Detect which cell encompasses the target text, then output its (X, Y) center coordinate. 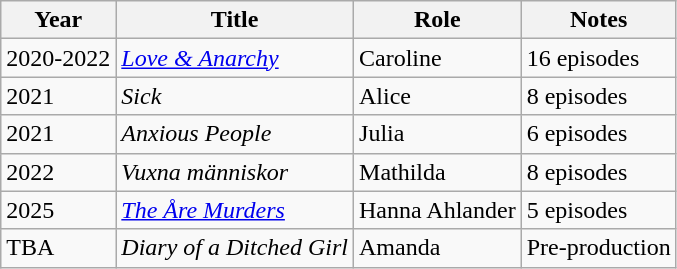
Love & Anarchy (235, 58)
16 episodes (598, 58)
Pre-production (598, 248)
Alice (438, 96)
Caroline (438, 58)
2025 (58, 210)
2020-2022 (58, 58)
6 episodes (598, 134)
5 episodes (598, 210)
TBA (58, 248)
Title (235, 20)
Anxious People (235, 134)
Hanna Ahlander (438, 210)
Notes (598, 20)
Mathilda (438, 172)
Amanda (438, 248)
2022 (58, 172)
Year (58, 20)
Sick (235, 96)
Vuxna människor (235, 172)
Role (438, 20)
Julia (438, 134)
The Åre Murders (235, 210)
Diary of a Ditched Girl (235, 248)
